Determine the (x, y) coordinate at the center of the cell enclosing the given text.  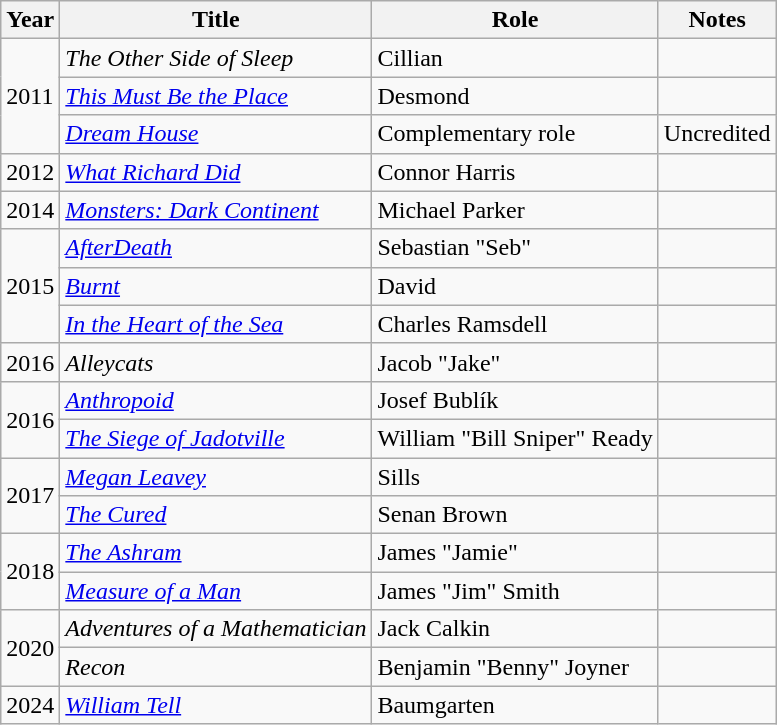
Title (216, 20)
In the Heart of the Sea (216, 324)
Megan Leavey (216, 477)
Complementary role (515, 134)
Desmond (515, 96)
Charles Ramsdell (515, 324)
The Ashram (216, 553)
Sills (515, 477)
Michael Parker (515, 210)
The Cured (216, 515)
William "Bill Sniper" Ready (515, 438)
Baumgarten (515, 705)
Cillian (515, 58)
What Richard Did (216, 172)
2017 (30, 496)
William Tell (216, 705)
Sebastian "Seb" (515, 248)
Recon (216, 667)
James "Jim" Smith (515, 591)
Measure of a Man (216, 591)
Benjamin "Benny" Joyner (515, 667)
This Must Be the Place (216, 96)
Alleycats (216, 362)
2020 (30, 648)
2014 (30, 210)
Burnt (216, 286)
The Siege of Jadotville (216, 438)
Uncredited (717, 134)
David (515, 286)
Connor Harris (515, 172)
Year (30, 20)
2011 (30, 96)
2012 (30, 172)
2024 (30, 705)
Monsters: Dark Continent (216, 210)
The Other Side of Sleep (216, 58)
Notes (717, 20)
Jacob "Jake" (515, 362)
Jack Calkin (515, 629)
James "Jamie" (515, 553)
Role (515, 20)
Senan Brown (515, 515)
Josef Bublík (515, 400)
Adventures of a Mathematician (216, 629)
2015 (30, 286)
AfterDeath (216, 248)
2018 (30, 572)
Anthropoid (216, 400)
Dream House (216, 134)
